From the cell containing the given text, extract its center point as (x, y) coordinate. 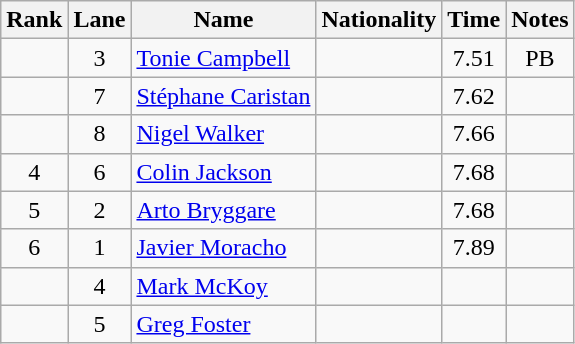
7.66 (474, 134)
Tonie Campbell (224, 58)
Nigel Walker (224, 134)
Notes (540, 20)
Lane (100, 20)
Name (224, 20)
Colin Jackson (224, 172)
Stéphane Caristan (224, 96)
7.89 (474, 248)
3 (100, 58)
2 (100, 210)
7.62 (474, 96)
1 (100, 248)
Time (474, 20)
7.51 (474, 58)
Javier Moracho (224, 248)
PB (540, 58)
Arto Bryggare (224, 210)
8 (100, 134)
Greg Foster (224, 324)
Rank (34, 20)
Nationality (379, 20)
7 (100, 96)
Mark McKoy (224, 286)
